Detect which cell encompasses the target text, then output its (x, y) center coordinate. 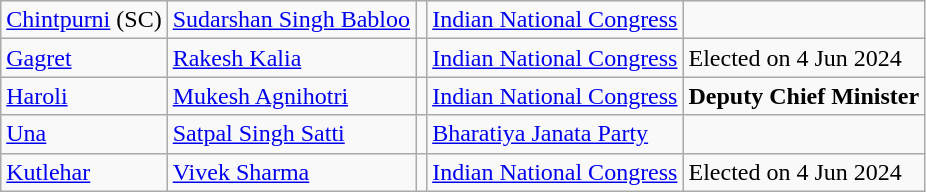
Vivek Sharma (291, 172)
Rakesh Kalia (291, 58)
Una (84, 134)
Haroli (84, 96)
Mukesh Agnihotri (291, 96)
Bharatiya Janata Party (555, 134)
Sudarshan Singh Babloo (291, 20)
Chintpurni (SC) (84, 20)
Deputy Chief Minister (804, 96)
Satpal Singh Satti (291, 134)
Kutlehar (84, 172)
Gagret (84, 58)
